Return the (x, y) coordinate for the center point of the cell that contains the specified text.  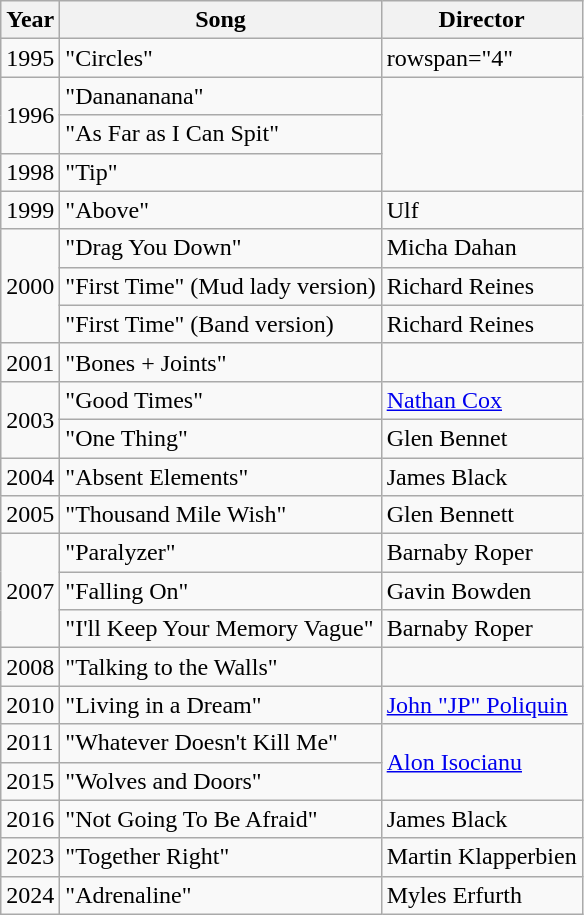
"Living in a Dream" (220, 705)
2023 (30, 857)
"One Thing" (220, 438)
John "JP" Poliquin (482, 705)
Director (482, 20)
Year (30, 20)
"Paralyzer" (220, 553)
1995 (30, 58)
rowspan="4" (482, 58)
2015 (30, 781)
1999 (30, 210)
"Good Times" (220, 400)
"Tip" (220, 172)
"Wolves and Doors" (220, 781)
"Whatever Doesn't Kill Me" (220, 743)
"Bones + Joints" (220, 362)
2005 (30, 515)
"Talking to the Walls" (220, 667)
2016 (30, 819)
Micha Dahan (482, 248)
Glen Bennett (482, 515)
Song (220, 20)
"Drag You Down" (220, 248)
"Not Going To Be Afraid" (220, 819)
"Together Right" (220, 857)
"As Far as I Can Spit" (220, 134)
1996 (30, 115)
"Falling On" (220, 591)
"Adrenaline" (220, 895)
Alon Isocianu (482, 762)
"First Time" (Mud lady version) (220, 286)
2011 (30, 743)
Glen Bennet (482, 438)
Martin Klapperbien (482, 857)
"Circles" (220, 58)
2010 (30, 705)
Nathan Cox (482, 400)
Myles Erfurth (482, 895)
2000 (30, 286)
1998 (30, 172)
"Absent Elements" (220, 477)
2024 (30, 895)
"Above" (220, 210)
Ulf (482, 210)
"I'll Keep Your Memory Vague" (220, 629)
"Danananana" (220, 96)
"First Time" (Band version) (220, 324)
2004 (30, 477)
2003 (30, 419)
2008 (30, 667)
2007 (30, 591)
2001 (30, 362)
"Thousand Mile Wish" (220, 515)
Gavin Bowden (482, 591)
